Detect which cell encompasses the target text, then output its (x, y) center coordinate. 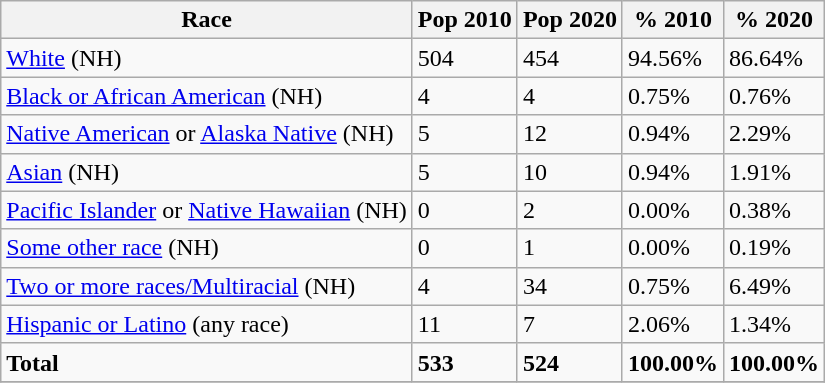
11 (464, 324)
1.91% (774, 172)
Asian (NH) (207, 172)
86.64% (774, 58)
524 (570, 362)
12 (570, 134)
Two or more races/Multiracial (NH) (207, 286)
0.76% (774, 96)
10 (570, 172)
Pop 2010 (464, 20)
1.34% (774, 324)
% 2010 (672, 20)
34 (570, 286)
Pop 2020 (570, 20)
Race (207, 20)
Total (207, 362)
0.19% (774, 248)
Native American or Alaska Native (NH) (207, 134)
94.56% (672, 58)
White (NH) (207, 58)
Some other race (NH) (207, 248)
Black or African American (NH) (207, 96)
0.38% (774, 210)
2 (570, 210)
1 (570, 248)
504 (464, 58)
% 2020 (774, 20)
6.49% (774, 286)
Pacific Islander or Native Hawaiian (NH) (207, 210)
7 (570, 324)
Hispanic or Latino (any race) (207, 324)
2.29% (774, 134)
454 (570, 58)
533 (464, 362)
2.06% (672, 324)
